Capture the cell that displays the provided text and extract its (X, Y) central coordinate. 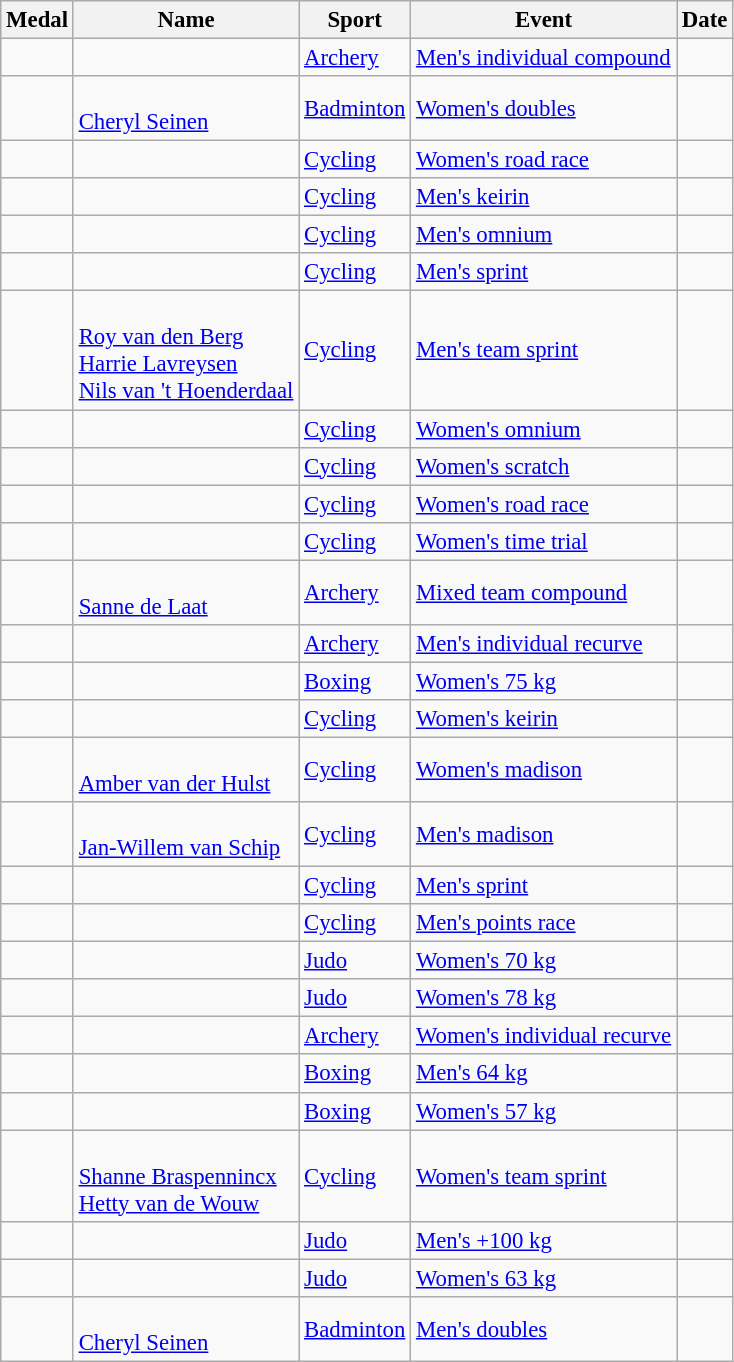
Women's time trial (544, 541)
Women's 75 kg (544, 681)
Shanne BraspennincxHetty van de Wouw (186, 1176)
Women's 70 kg (544, 961)
Medal (38, 20)
Men's omnium (544, 235)
Date (704, 20)
Sanne de Laat (186, 592)
Sport (355, 20)
Men's madison (544, 834)
Roy van den BergHarrie LavreysenNils van 't Hoenderdaal (186, 350)
Women's individual recurve (544, 1036)
Men's team sprint (544, 350)
Men's 64 kg (544, 1074)
Women's 57 kg (544, 1111)
Women's team sprint (544, 1176)
Event (544, 20)
Men's individual compound (544, 58)
Men's individual recurve (544, 644)
Women's doubles (544, 108)
Men's +100 kg (544, 1240)
Men's doubles (544, 1330)
Women's omnium (544, 429)
Name (186, 20)
Women's keirin (544, 719)
Women's madison (544, 770)
Amber van der Hulst (186, 770)
Women's 78 kg (544, 998)
Women's scratch (544, 466)
Men's keirin (544, 197)
Men's points race (544, 923)
Mixed team compound (544, 592)
Women's 63 kg (544, 1278)
Jan-Willem van Schip (186, 834)
